Output the [x, y] coordinate of the center of the cell containing the given text.  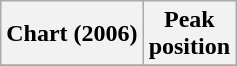
Chart (2006) [72, 34]
Peakposition [189, 34]
